Output the (x, y) coordinate of the center of the cell containing the given text.  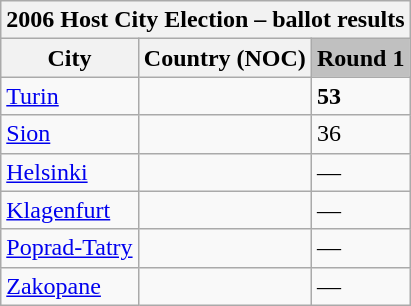
City (70, 58)
Klagenfurt (70, 210)
2006 Host City Election – ballot results (206, 20)
Country (NOC) (224, 58)
Turin (70, 96)
Sion (70, 134)
Helsinki (70, 172)
Round 1 (360, 58)
53 (360, 96)
Poprad-Tatry (70, 248)
Zakopane (70, 286)
36 (360, 134)
